Provide the [X, Y] coordinate of the cell's center where the given text is located.  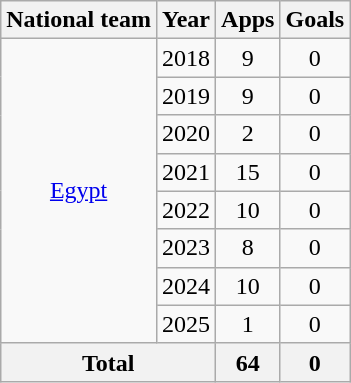
8 [248, 248]
Goals [315, 20]
2018 [186, 58]
2021 [186, 172]
2024 [186, 286]
64 [248, 362]
2022 [186, 210]
2 [248, 134]
National team [79, 20]
Year [186, 20]
Apps [248, 20]
Egypt [79, 191]
Total [108, 362]
2023 [186, 248]
2025 [186, 324]
2019 [186, 96]
2020 [186, 134]
1 [248, 324]
15 [248, 172]
